Detect which cell encompasses the target text, then output its (X, Y) center coordinate. 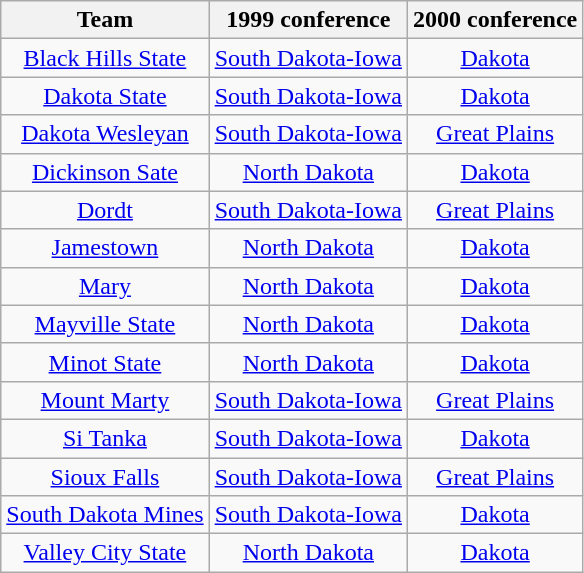
Mayville State (105, 324)
Mary (105, 286)
Sioux Falls (105, 477)
Dordt (105, 210)
Dakota Wesleyan (105, 134)
1999 conference (308, 20)
Valley City State (105, 553)
Dickinson Sate (105, 172)
Si Tanka (105, 438)
Jamestown (105, 248)
Dakota State (105, 96)
South Dakota Mines (105, 515)
Mount Marty (105, 400)
2000 conference (494, 20)
Minot State (105, 362)
Team (105, 20)
Black Hills State (105, 58)
